Identify which cell holds the provided text, then report its (X, Y) central coordinate. 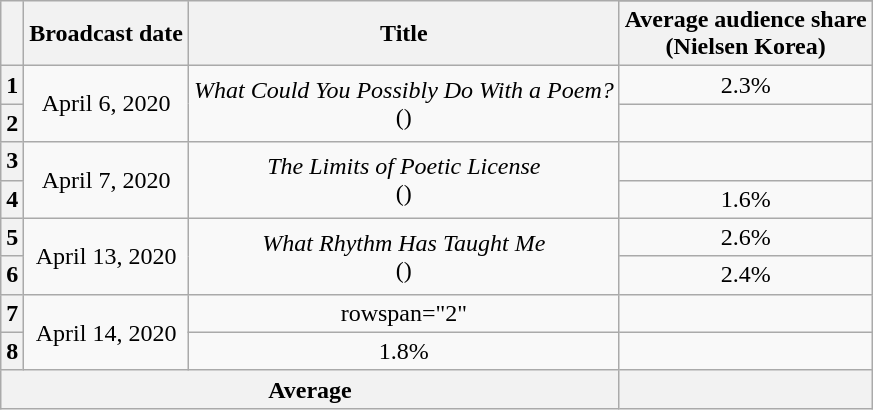
3 (12, 161)
6 (12, 275)
rowspan="2" (404, 313)
What Could You Possibly Do With a Poem?() (404, 104)
April 7, 2020 (106, 180)
2.3% (746, 85)
Title (404, 34)
2.6% (746, 237)
April 14, 2020 (106, 332)
Average (310, 389)
Average audience share(Nielsen Korea) (746, 34)
5 (12, 237)
1 (12, 85)
The Limits of Poetic License() (404, 180)
1.8% (404, 351)
April 6, 2020 (106, 104)
7 (12, 313)
What Rhythm Has Taught Me() (404, 256)
4 (12, 199)
8 (12, 351)
2 (12, 123)
Broadcast date (106, 34)
2.4% (746, 275)
1.6% (746, 199)
April 13, 2020 (106, 256)
